Identify which cell holds the provided text, then report its [X, Y] central coordinate. 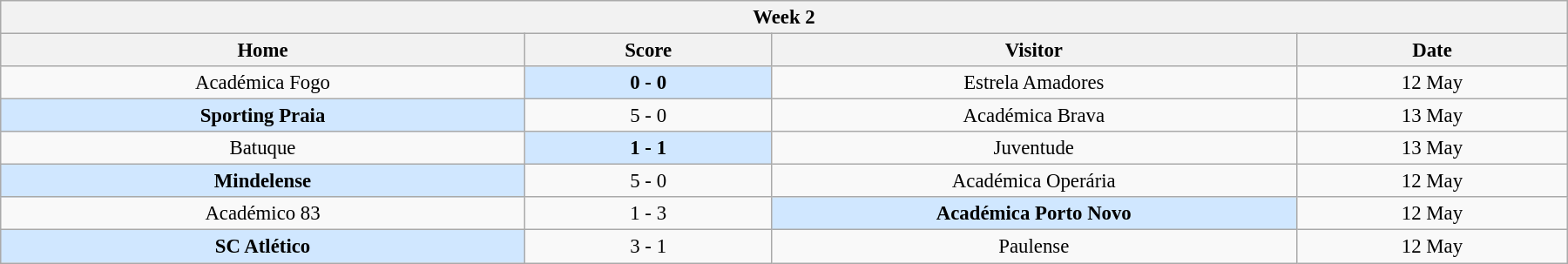
Académica Brava [1033, 116]
Académica Fogo [263, 83]
Week 2 [784, 17]
Batuque [263, 148]
Estrela Amadores [1033, 83]
Visitor [1033, 51]
SC Atlético [263, 247]
Mindelense [263, 181]
1 - 3 [648, 213]
Sporting Praia [263, 116]
Home [263, 51]
Juventude [1033, 148]
Académica Porto Novo [1033, 213]
0 - 0 [648, 83]
Académica Operária [1033, 181]
Score [648, 51]
Paulense [1033, 247]
3 - 1 [648, 247]
Date [1432, 51]
Académico 83 [263, 213]
1 - 1 [648, 148]
